Output the [x, y] coordinate of the center of the cell containing the given text.  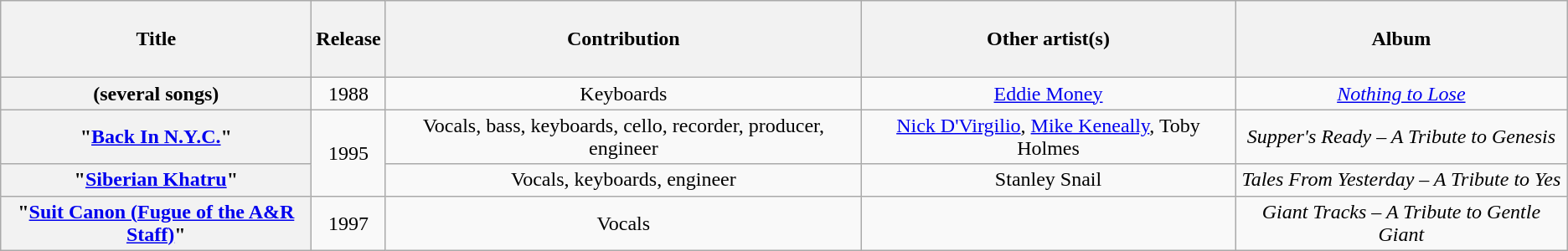
Stanley Snail [1049, 180]
Contribution [623, 39]
Supper's Ready – A Tribute to Genesis [1400, 137]
Nick D'Virgilio, Mike Keneally, Toby Holmes [1049, 137]
Giant Tracks – A Tribute to Gentle Giant [1400, 223]
Other artist(s) [1049, 39]
Nothing to Lose [1400, 94]
1988 [348, 94]
Tales From Yesterday – A Tribute to Yes [1400, 180]
Eddie Money [1049, 94]
Keyboards [623, 94]
Release [348, 39]
1997 [348, 223]
"Back In N.Y.C." [156, 137]
(several songs) [156, 94]
Vocals, bass, keyboards, cello, recorder, producer, engineer [623, 137]
Title [156, 39]
Vocals [623, 223]
Vocals, keyboards, engineer [623, 180]
1995 [348, 152]
"Suit Canon (Fugue of the A&R Staff)" [156, 223]
Album [1400, 39]
"Siberian Khatru" [156, 180]
